Extract the [X, Y] coordinate from the center of the cell holding the provided text.  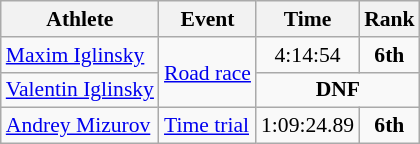
DNF [338, 90]
Valentin Iglinsky [80, 90]
Time [308, 19]
Andrey Mizurov [80, 126]
4:14:54 [308, 55]
Athlete [80, 19]
Road race [208, 72]
Time trial [208, 126]
Event [208, 19]
Rank [390, 19]
Maxim Iglinsky [80, 55]
1:09:24.89 [308, 126]
